For the text-containing cell, return its midpoint in [X, Y] coordinate format. 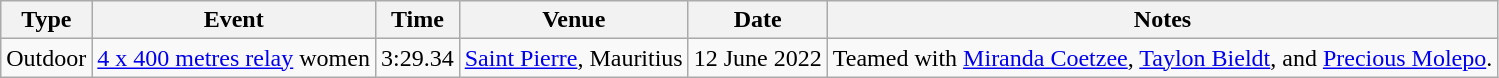
Venue [574, 20]
Teamed with Miranda Coetzee, Taylon Bieldt, and Precious Molepo. [1162, 58]
Date [758, 20]
Outdoor [46, 58]
12 June 2022 [758, 58]
Type [46, 20]
4 x 400 metres relay women [234, 58]
Time [417, 20]
Event [234, 20]
Notes [1162, 20]
Saint Pierre, Mauritius [574, 58]
3:29.34 [417, 58]
